Provide the [X, Y] coordinate of the cell's center where the given text is located.  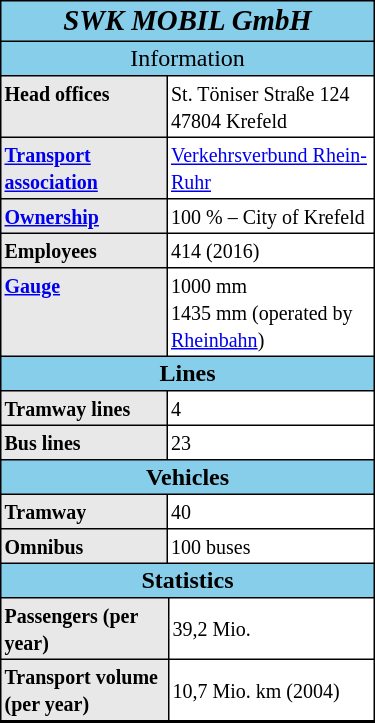
Employees [84, 250]
Bus lines [84, 442]
10,7 Mio. km (2004) [272, 690]
Information [188, 58]
39,2 Mio. [272, 628]
St. Töniser Straße 12447804 Krefeld [271, 106]
Verkehrsverbund Rhein-Ruhr [271, 168]
100 buses [271, 546]
SWK MOBIL GmbH [188, 22]
Vehicles [188, 476]
Tramway lines [84, 408]
Lines [188, 374]
Transport volume (per year) [85, 690]
Gauge [84, 312]
Transport association [84, 168]
Passengers (per year) [85, 628]
Ownership [84, 216]
1000 mm1435 mm (operated by Rheinbahn) [271, 312]
4 [271, 408]
Tramway [84, 512]
414 (2016) [271, 250]
Head offices [84, 106]
23 [271, 442]
40 [271, 512]
Omnibus [84, 546]
Statistics [188, 580]
100 % – City of Krefeld [271, 216]
